Pinpoint the cell where the given text exists, returning its (x, y) midpoint coordinate. 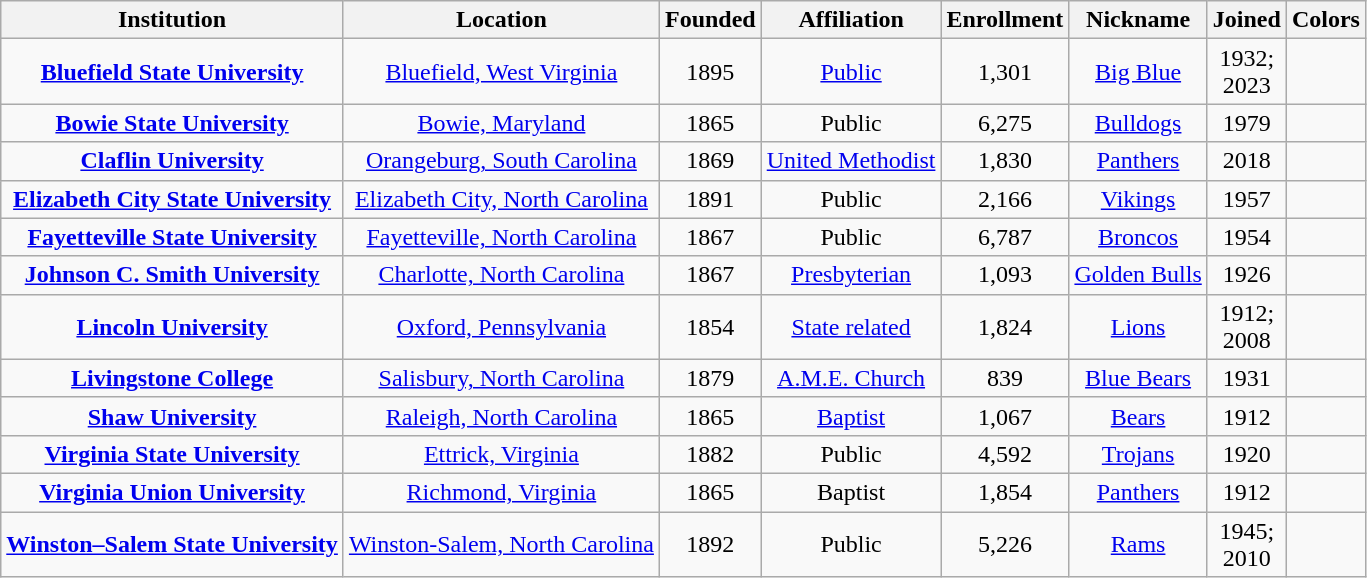
1,830 (1005, 161)
Virginia Union University (172, 492)
1931 (1246, 378)
1957 (1246, 199)
1,854 (1005, 492)
Richmond, Virginia (501, 492)
Big Blue (1138, 72)
Blue Bears (1138, 378)
1879 (710, 378)
Golden Bulls (1138, 275)
State related (851, 326)
1,301 (1005, 72)
Claflin University (172, 161)
Salisbury, North Carolina (501, 378)
1891 (710, 199)
1854 (710, 326)
1,824 (1005, 326)
Rams (1138, 544)
5,226 (1005, 544)
Charlotte, North Carolina (501, 275)
Presbyterian (851, 275)
Joined (1246, 20)
Elizabeth City, North Carolina (501, 199)
Location (501, 20)
Bears (1138, 416)
Trojans (1138, 454)
Founded (710, 20)
Winston–Salem State University (172, 544)
Elizabeth City State University (172, 199)
839 (1005, 378)
1920 (1246, 454)
1,093 (1005, 275)
1945;2010 (1246, 544)
1912;2008 (1246, 326)
1979 (1246, 123)
1,067 (1005, 416)
Oxford, Pennsylvania (501, 326)
Bowie State University (172, 123)
6,275 (1005, 123)
Fayetteville, North Carolina (501, 237)
Broncos (1138, 237)
Orangeburg, South Carolina (501, 161)
Winston-Salem, North Carolina (501, 544)
1895 (710, 72)
Johnson C. Smith University (172, 275)
1932;2023 (1246, 72)
2,166 (1005, 199)
Bulldogs (1138, 123)
Colors (1326, 20)
4,592 (1005, 454)
2018 (1246, 161)
Raleigh, North Carolina (501, 416)
1954 (1246, 237)
Institution (172, 20)
Shaw University (172, 416)
Bluefield State University (172, 72)
Vikings (1138, 199)
Virginia State University (172, 454)
United Methodist (851, 161)
Nickname (1138, 20)
6,787 (1005, 237)
Enrollment (1005, 20)
A.M.E. Church (851, 378)
1926 (1246, 275)
Lions (1138, 326)
Ettrick, Virginia (501, 454)
1882 (710, 454)
1869 (710, 161)
Lincoln University (172, 326)
1892 (710, 544)
Affiliation (851, 20)
Bowie, Maryland (501, 123)
Bluefield, West Virginia (501, 72)
Livingstone College (172, 378)
Fayetteville State University (172, 237)
